Search for the cell housing the specified text and yield its [x, y] center coordinate. 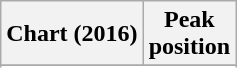
Peakposition [189, 34]
Chart (2016) [72, 34]
